Provide the [x, y] coordinate of the cell's center where the given text is located.  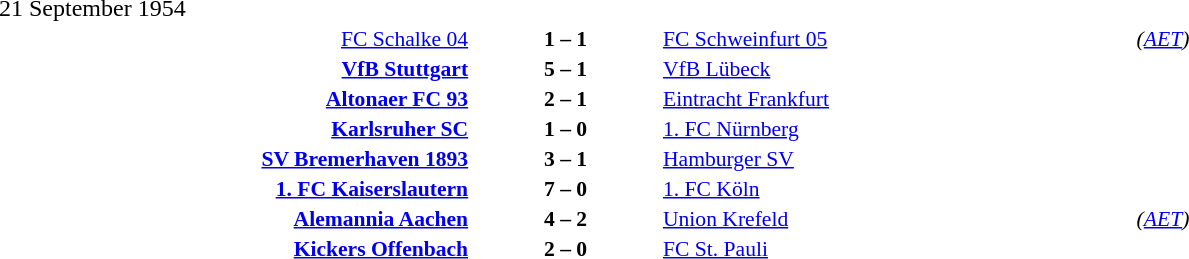
5 – 1 [566, 68]
1 – 0 [566, 128]
7 – 0 [566, 188]
Hamburger SV [897, 158]
Union Krefeld [897, 218]
Eintracht Frankfurt [897, 98]
1. FC Nürnberg [897, 128]
1 – 1 [566, 38]
2 – 1 [566, 98]
4 – 2 [566, 218]
1. FC Köln [897, 188]
3 – 1 [566, 158]
VfB Lübeck [897, 68]
FC Schweinfurt 05 [897, 38]
